Capture the cell that displays the provided text and extract its (X, Y) central coordinate. 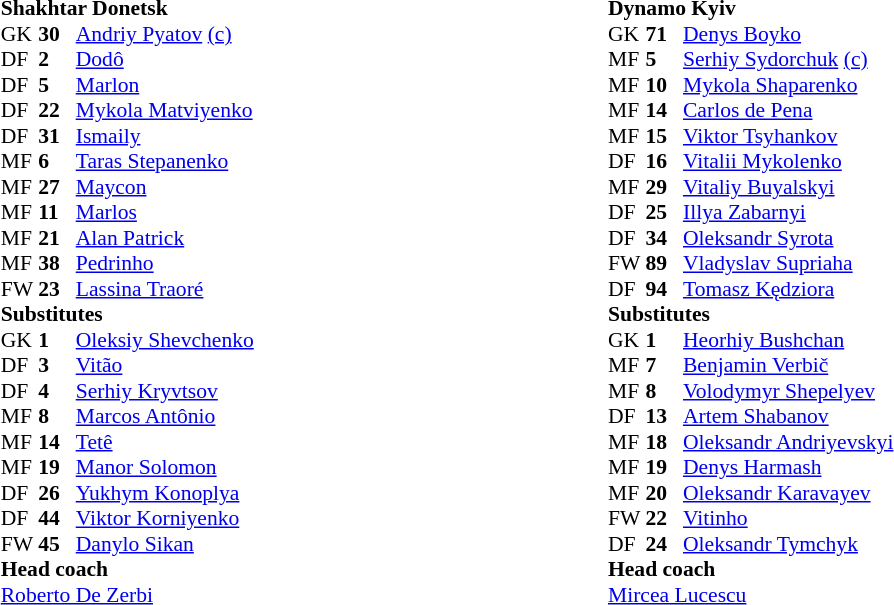
Danylo Sikan (165, 544)
26 (57, 493)
Volodymyr Shepelyev (788, 391)
Marlon (165, 85)
Carlos de Pena (788, 111)
Viktor Tsyhankov (788, 136)
11 (57, 213)
Viktor Korniyenko (165, 519)
31 (57, 136)
Heorhiy Bushchan (788, 340)
21 (57, 238)
Denys Boyko (788, 34)
Vitaliy Buyalskyi (788, 187)
Serhiy Kryvtsov (165, 391)
23 (57, 289)
Oleksandr Andriyevskyi (788, 442)
Tetê (165, 442)
Marlos (165, 213)
71 (664, 34)
Alan Patrick (165, 238)
Marcos Antônio (165, 417)
Oleksandr Karavayev (788, 493)
Lassina Traoré (165, 289)
34 (664, 238)
Vladyslav Supriaha (788, 263)
18 (664, 442)
30 (57, 34)
Dodô (165, 59)
7 (664, 365)
20 (664, 493)
Vitão (165, 365)
Manor Solomon (165, 467)
Mykola Matviyenko (165, 111)
16 (664, 161)
Yukhym Konoplya (165, 493)
38 (57, 263)
Oleksandr Tymchyk (788, 544)
Oleksiy Shevchenko (165, 340)
10 (664, 85)
13 (664, 417)
Mykola Shaparenko (788, 85)
Tomasz Kędziora (788, 289)
4 (57, 391)
15 (664, 136)
Maycon (165, 187)
25 (664, 213)
Vitalii Mykolenko (788, 161)
45 (57, 544)
89 (664, 263)
Denys Harmash (788, 467)
Serhiy Sydorchuk (c) (788, 59)
3 (57, 365)
2 (57, 59)
6 (57, 161)
Andriy Pyatov (c) (165, 34)
Vitinho (788, 519)
Pedrinho (165, 263)
24 (664, 544)
94 (664, 289)
29 (664, 187)
Illya Zabarnyi (788, 213)
Ismaily (165, 136)
Oleksandr Syrota (788, 238)
Taras Stepanenko (165, 161)
Artem Shabanov (788, 417)
44 (57, 519)
27 (57, 187)
Benjamin Verbič (788, 365)
